For the text-containing cell, return its midpoint in [X, Y] coordinate format. 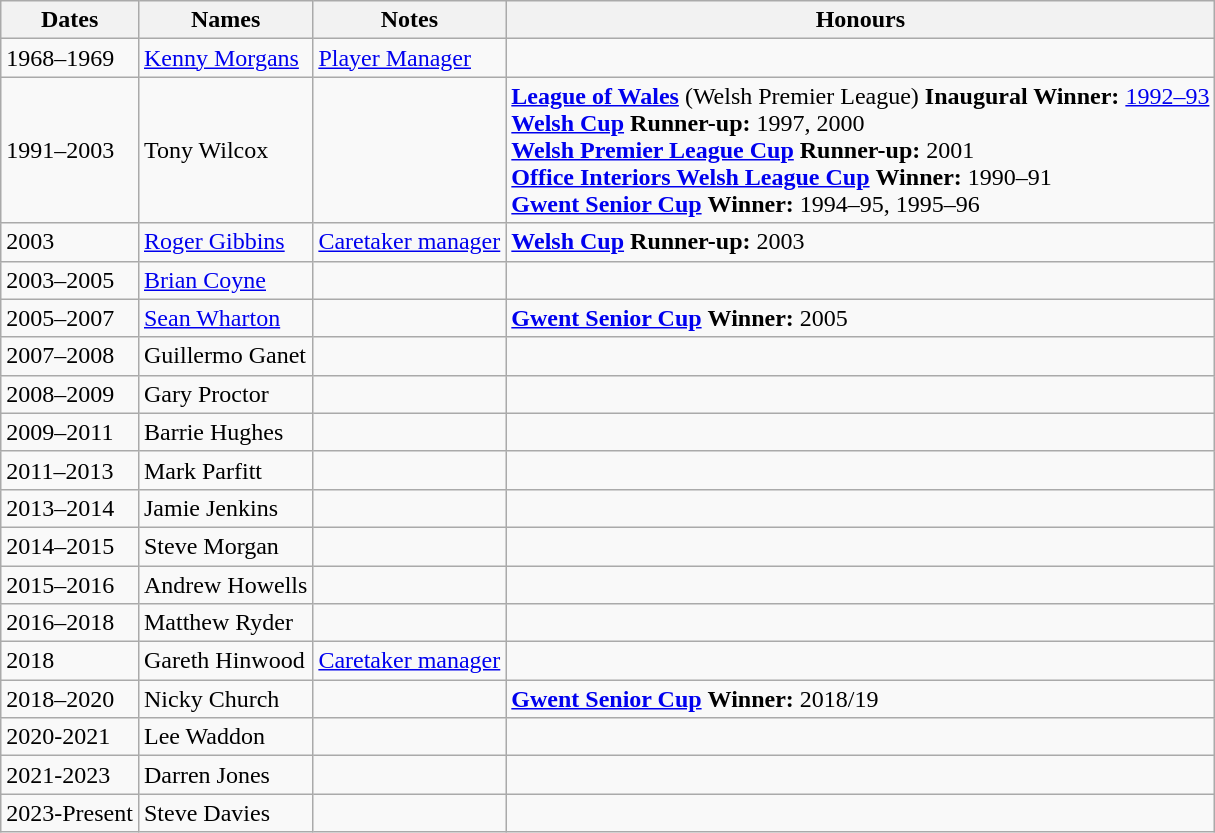
Darren Jones [225, 775]
Gwent Senior Cup Winner: 2018/19 [860, 699]
2023-Present [70, 813]
2003 [70, 242]
Mark Parfitt [225, 470]
Lee Waddon [225, 737]
2016–2018 [70, 623]
2008–2009 [70, 394]
Welsh Cup Runner-up: 2003 [860, 242]
Barrie Hughes [225, 432]
2003–2005 [70, 280]
Sean Wharton [225, 318]
Gary Proctor [225, 394]
Tony Wilcox [225, 150]
Andrew Howells [225, 585]
1991–2003 [70, 150]
Player Manager [410, 58]
Roger Gibbins [225, 242]
1968–1969 [70, 58]
Honours [860, 20]
Gareth Hinwood [225, 661]
2015–2016 [70, 585]
Notes [410, 20]
Guillermo Ganet [225, 356]
2013–2014 [70, 508]
Brian Coyne [225, 280]
2018–2020 [70, 699]
Gwent Senior Cup Winner: 2005 [860, 318]
Steve Davies [225, 813]
2005–2007 [70, 318]
2014–2015 [70, 546]
2007–2008 [70, 356]
Nicky Church [225, 699]
2020-2021 [70, 737]
2021-2023 [70, 775]
Dates [70, 20]
2018 [70, 661]
2011–2013 [70, 470]
2009–2011 [70, 432]
Kenny Morgans [225, 58]
Names [225, 20]
Steve Morgan [225, 546]
Jamie Jenkins [225, 508]
Matthew Ryder [225, 623]
